Locate the cell with the specified text and output its [X, Y] center coordinate. 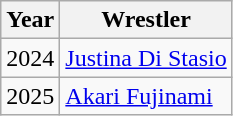
Wrestler [146, 20]
2024 [30, 58]
Justina Di Stasio [146, 58]
2025 [30, 96]
Year [30, 20]
Akari Fujinami [146, 96]
